Find where the given text appears and provide that cell's center as [x, y] coordinate. 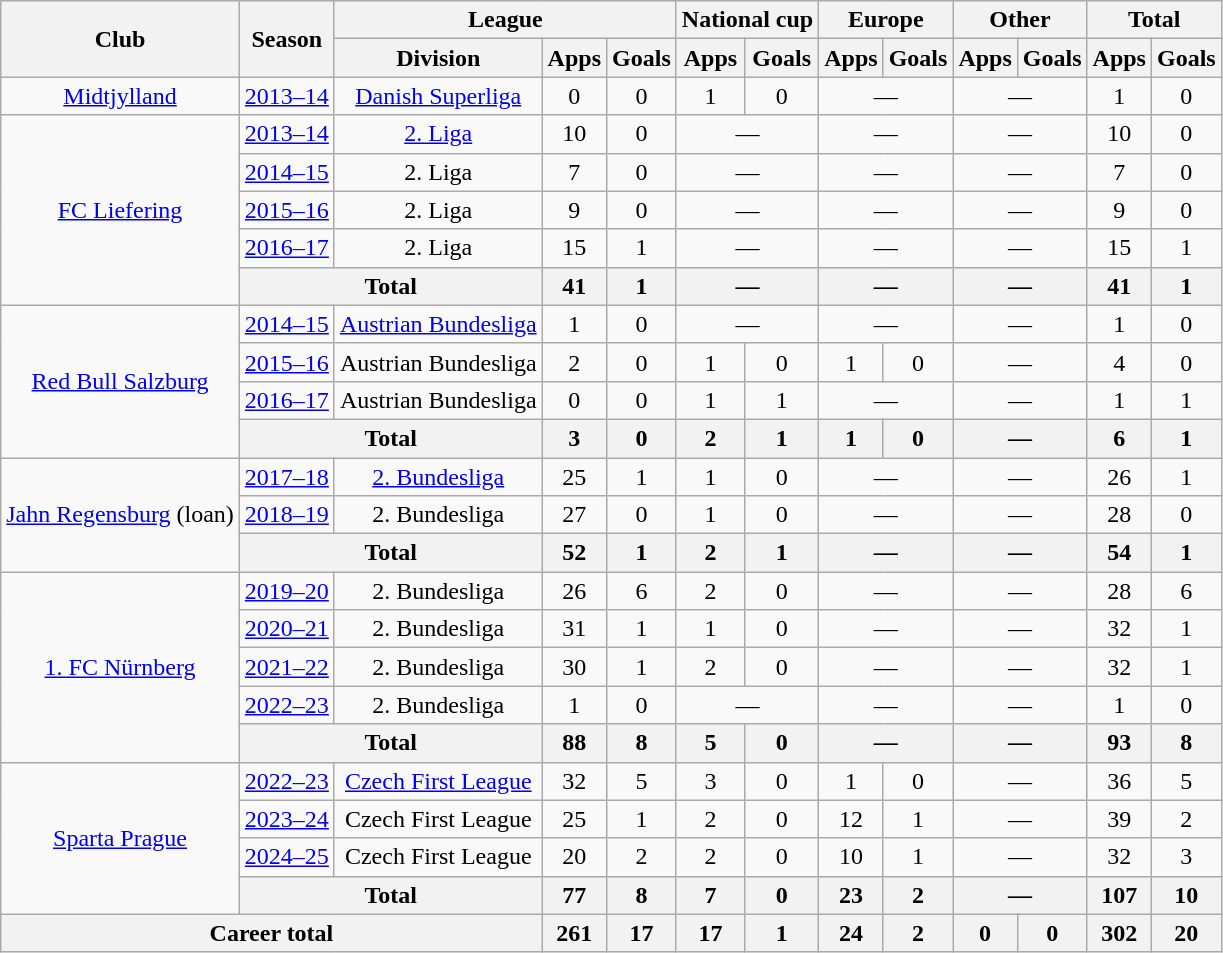
12 [851, 819]
39 [1119, 819]
261 [574, 933]
77 [574, 895]
31 [574, 629]
93 [1119, 743]
Midtjylland [120, 96]
Europe [886, 20]
302 [1119, 933]
2024–25 [286, 857]
2017–18 [286, 477]
4 [1119, 362]
Club [120, 39]
Jahn Regensburg (loan) [120, 515]
League [505, 20]
2018–19 [286, 515]
Danish Superliga [438, 96]
Sparta Prague [120, 838]
1. FC Nürnberg [120, 667]
FC Liefering [120, 210]
54 [1119, 553]
30 [574, 667]
Season [286, 39]
2020–21 [286, 629]
23 [851, 895]
Red Bull Salzburg [120, 381]
Other [1020, 20]
36 [1119, 781]
Division [438, 58]
2023–24 [286, 819]
Career total [272, 933]
2021–22 [286, 667]
52 [574, 553]
27 [574, 515]
2019–20 [286, 591]
107 [1119, 895]
National cup [747, 20]
24 [851, 933]
88 [574, 743]
